For the text-containing cell, return its midpoint in (x, y) coordinate format. 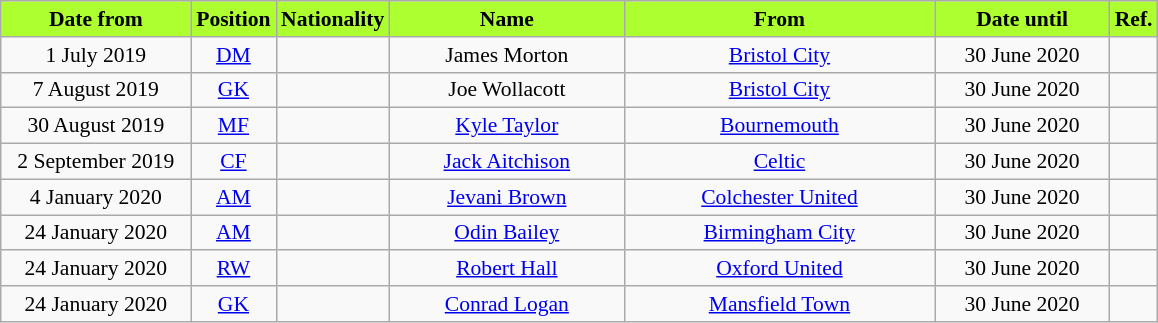
Colchester United (779, 197)
Mansfield Town (779, 304)
7 August 2019 (96, 90)
Ref. (1134, 19)
DM (234, 55)
Conrad Logan (506, 304)
Kyle Taylor (506, 126)
From (779, 19)
CF (234, 162)
Odin Bailey (506, 233)
Position (234, 19)
Date until (1022, 19)
Bournemouth (779, 126)
RW (234, 269)
Name (506, 19)
Robert Hall (506, 269)
MF (234, 126)
Jevani Brown (506, 197)
Birmingham City (779, 233)
Celtic (779, 162)
1 July 2019 (96, 55)
Nationality (332, 19)
2 September 2019 (96, 162)
James Morton (506, 55)
30 August 2019 (96, 126)
Date from (96, 19)
Oxford United (779, 269)
4 January 2020 (96, 197)
Jack Aitchison (506, 162)
Joe Wollacott (506, 90)
